For the text-containing cell, return its midpoint in (x, y) coordinate format. 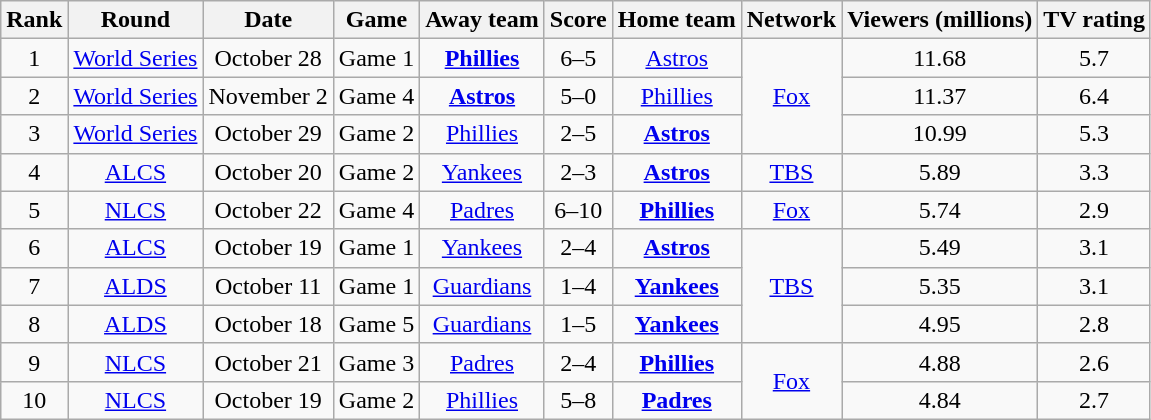
Game (376, 20)
5.3 (1094, 134)
10.99 (940, 134)
6–5 (578, 58)
TV rating (1094, 20)
October 22 (268, 210)
1–4 (578, 286)
4 (34, 172)
2.6 (1094, 362)
Rank (34, 20)
October 18 (268, 324)
4.95 (940, 324)
October 20 (268, 172)
11.37 (940, 96)
1–5 (578, 324)
5.7 (1094, 58)
5.74 (940, 210)
4.88 (940, 362)
10 (34, 400)
5–0 (578, 96)
9 (34, 362)
1 (34, 58)
Game 5 (376, 324)
5.35 (940, 286)
2.7 (1094, 400)
Score (578, 20)
Network (791, 20)
2–3 (578, 172)
5.49 (940, 248)
October 21 (268, 362)
3 (34, 134)
October 29 (268, 134)
2–5 (578, 134)
October 11 (268, 286)
11.68 (940, 58)
Away team (482, 20)
8 (34, 324)
5.89 (940, 172)
2.8 (1094, 324)
5 (34, 210)
3.3 (1094, 172)
Viewers (millions) (940, 20)
Date (268, 20)
2 (34, 96)
October 28 (268, 58)
Game 3 (376, 362)
4.84 (940, 400)
November 2 (268, 96)
6.4 (1094, 96)
5–8 (578, 400)
6 (34, 248)
7 (34, 286)
2.9 (1094, 210)
Home team (676, 20)
Round (136, 20)
6–10 (578, 210)
